Find where the given text appears and provide that cell's center as [X, Y] coordinate. 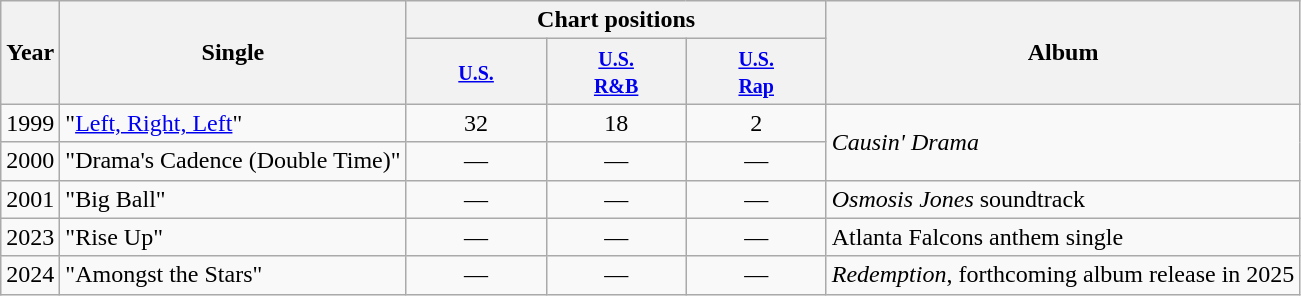
1999 [30, 123]
Chart positions [616, 20]
Single [233, 52]
Osmosis Jones soundtrack [1063, 199]
2000 [30, 161]
"Big Ball" [233, 199]
U.S.R&B [616, 72]
Redemption, forthcoming album release in 2025 [1063, 275]
Album [1063, 52]
2023 [30, 237]
2 [756, 123]
"Drama's Cadence (Double Time)" [233, 161]
"Left, Right, Left" [233, 123]
"Rise Up" [233, 237]
Causin' Drama [1063, 142]
2001 [30, 199]
"Amongst the Stars" [233, 275]
U.S.Rap [756, 72]
18 [616, 123]
U.S. [476, 72]
32 [476, 123]
Atlanta Falcons anthem single [1063, 237]
Year [30, 52]
2024 [30, 275]
